Pinpoint the cell where the given text exists, returning its [X, Y] midpoint coordinate. 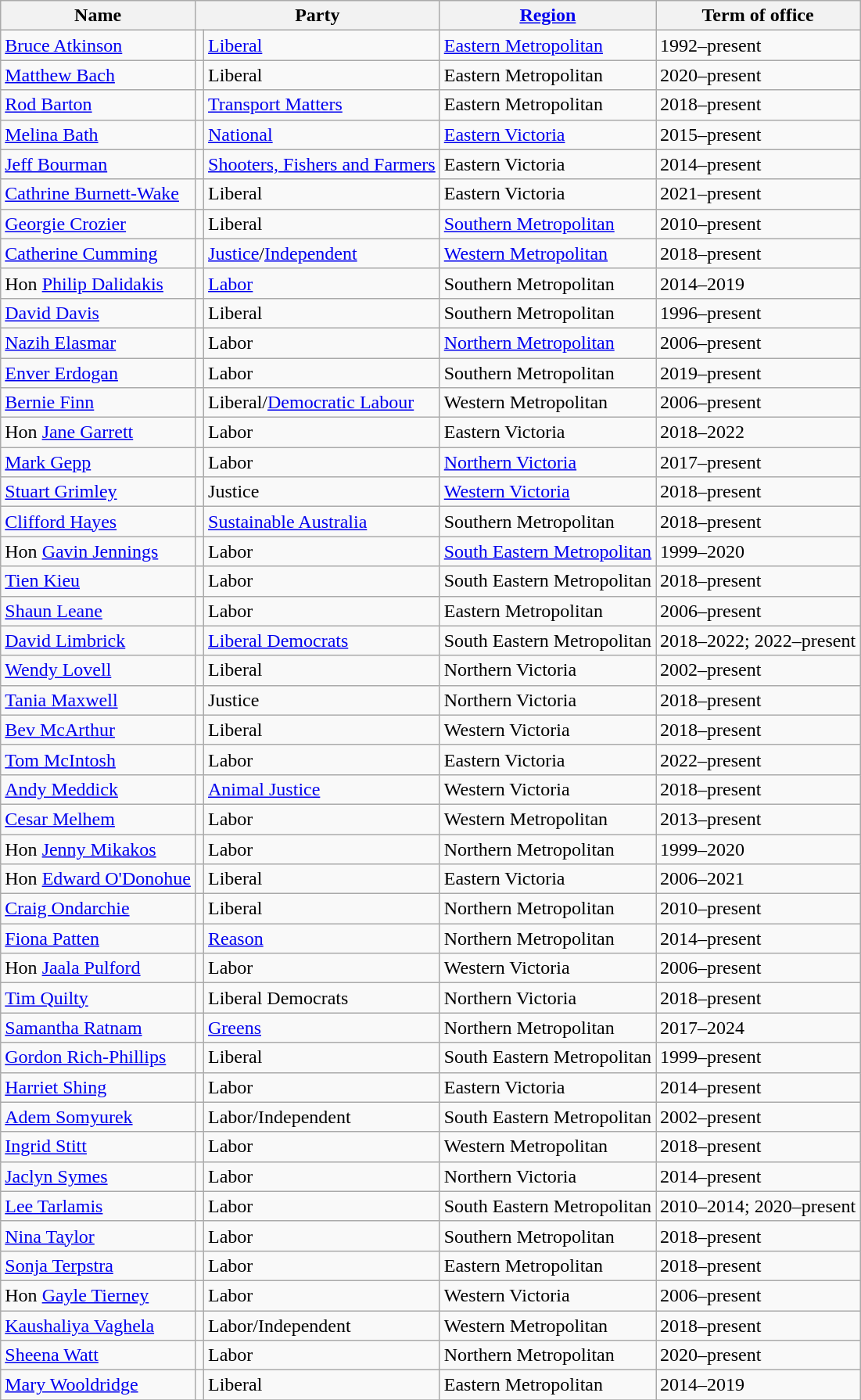
David Davis [99, 313]
Craig Ondarchie [99, 909]
Catherine Cumming [99, 253]
Enver Erdogan [99, 373]
Gordon Rich-Phillips [99, 1057]
2010–2014; 2020–present [759, 1206]
Lee Tarlamis [99, 1206]
Justice/Independent [322, 253]
Reason [322, 939]
Sonja Terpstra [99, 1265]
Sheena Watt [99, 1355]
Region [547, 16]
Melina Bath [99, 135]
National [322, 135]
Stuart Grimley [99, 492]
2022–present [759, 759]
Greens [322, 1028]
Nazih Elasmar [99, 343]
Adem Somyurek [99, 1117]
2018–2022; 2022–present [759, 641]
Mary Wooldridge [99, 1385]
Transport Matters [322, 105]
Andy Meddick [99, 789]
Harriet Shing [99, 1087]
Shaun Leane [99, 611]
2015–present [759, 135]
Hon Gayle Tierney [99, 1295]
Rod Barton [99, 105]
2013–present [759, 819]
Shooters, Fishers and Farmers [322, 164]
Bev McArthur [99, 730]
David Limbrick [99, 641]
2017–2024 [759, 1028]
Name [99, 16]
Hon Jenny Mikakos [99, 849]
Jeff Bourman [99, 164]
Mark Gepp [99, 462]
Hon Jane Garrett [99, 433]
Tom McIntosh [99, 759]
Tim Quilty [99, 998]
Bruce Atkinson [99, 45]
Clifford Hayes [99, 522]
Hon Jaala Pulford [99, 968]
2006–2021 [759, 879]
Hon Edward O'Donohue [99, 879]
2018–2022 [759, 433]
Party [317, 16]
Georgie Crozier [99, 224]
Wendy Lovell [99, 670]
Bernie Finn [99, 403]
Matthew Bach [99, 75]
2017–present [759, 462]
Hon Philip Dalidakis [99, 283]
Sustainable Australia [322, 522]
Samantha Ratnam [99, 1028]
Jaclyn Symes [99, 1176]
1999–present [759, 1057]
1992–present [759, 45]
Term of office [759, 16]
Nina Taylor [99, 1236]
Cesar Melhem [99, 819]
1996–present [759, 313]
Cathrine Burnett-Wake [99, 194]
Tien Kieu [99, 581]
Fiona Patten [99, 939]
Ingrid Stitt [99, 1147]
Kaushaliya Vaghela [99, 1326]
Animal Justice [322, 789]
Tania Maxwell [99, 700]
Liberal/Democratic Labour [322, 403]
Hon Gavin Jennings [99, 551]
2021–present [759, 194]
2019–present [759, 373]
